Capture the cell that displays the provided text and extract its (x, y) central coordinate. 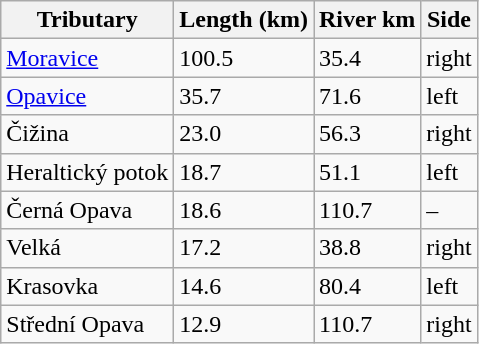
Heraltický potok (88, 172)
18.7 (244, 172)
Čižina (88, 134)
35.7 (244, 96)
River km (368, 20)
17.2 (244, 248)
Side (449, 20)
80.4 (368, 286)
Černá Opava (88, 210)
Opavice (88, 96)
35.4 (368, 58)
12.9 (244, 324)
100.5 (244, 58)
18.6 (244, 210)
38.8 (368, 248)
Moravice (88, 58)
Střední Opava (88, 324)
– (449, 210)
Tributary (88, 20)
56.3 (368, 134)
51.1 (368, 172)
14.6 (244, 286)
71.6 (368, 96)
23.0 (244, 134)
Velká (88, 248)
Length (km) (244, 20)
Krasovka (88, 286)
